Capture the cell that displays the provided text and extract its (X, Y) central coordinate. 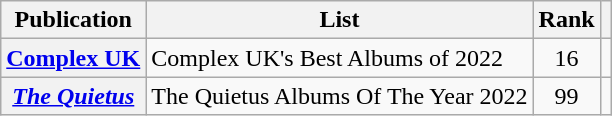
Complex UK (74, 58)
Publication (74, 20)
List (340, 20)
Rank (566, 20)
99 (566, 96)
16 (566, 58)
Complex UK's Best Albums of 2022 (340, 58)
The Quietus Albums Of The Year 2022 (340, 96)
The Quietus (74, 96)
